Find where the given text appears and provide that cell's center as [x, y] coordinate. 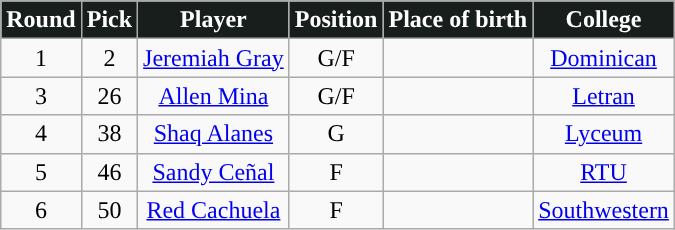
6 [41, 210]
Shaq Alanes [214, 134]
Red Cachuela [214, 210]
Position [336, 20]
2 [109, 58]
Place of birth [458, 20]
Round [41, 20]
46 [109, 172]
Letran [604, 96]
38 [109, 134]
Player [214, 20]
Lyceum [604, 134]
Allen Mina [214, 96]
RTU [604, 172]
College [604, 20]
4 [41, 134]
Pick [109, 20]
Dominican [604, 58]
Jeremiah Gray [214, 58]
50 [109, 210]
1 [41, 58]
G [336, 134]
Sandy Ceñal [214, 172]
Southwestern [604, 210]
3 [41, 96]
5 [41, 172]
26 [109, 96]
